Find where the given text appears and provide that cell's center as (x, y) coordinate. 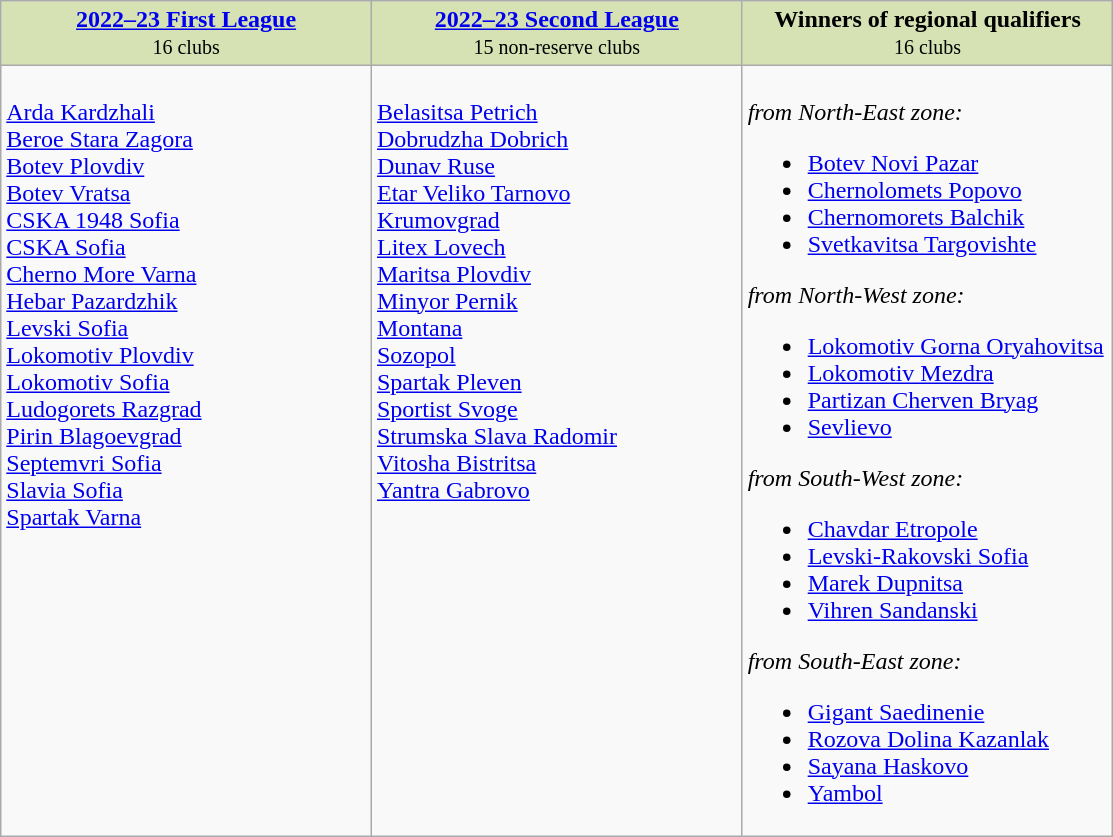
Winners of regional qualifiers16 clubs (928, 34)
2022–23 Second League15 non-reserve clubs (556, 34)
2022–23 First League16 clubs (186, 34)
